Determine the (X, Y) coordinate at the center of the cell enclosing the given text.  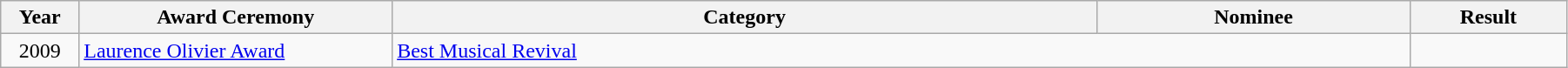
Category (745, 17)
Best Musical Revival (901, 51)
Laurence Olivier Award (236, 51)
Result (1488, 17)
Year (40, 17)
Award Ceremony (236, 17)
Nominee (1254, 17)
2009 (40, 51)
